Return the (X, Y) coordinate for the center point of the cell that contains the specified text.  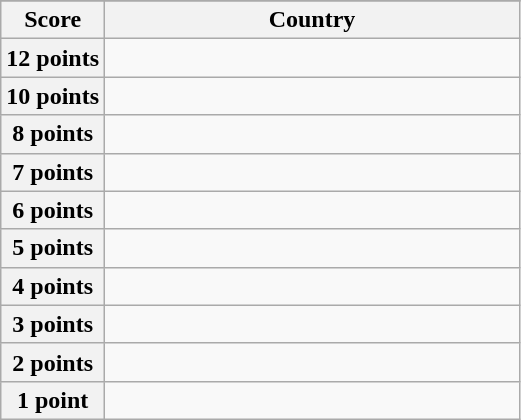
12 points (53, 58)
1 point (53, 400)
4 points (53, 286)
Country (312, 20)
10 points (53, 96)
6 points (53, 210)
7 points (53, 172)
5 points (53, 248)
3 points (53, 324)
2 points (53, 362)
8 points (53, 134)
Score (53, 20)
